Detect which cell encompasses the target text, then output its [X, Y] center coordinate. 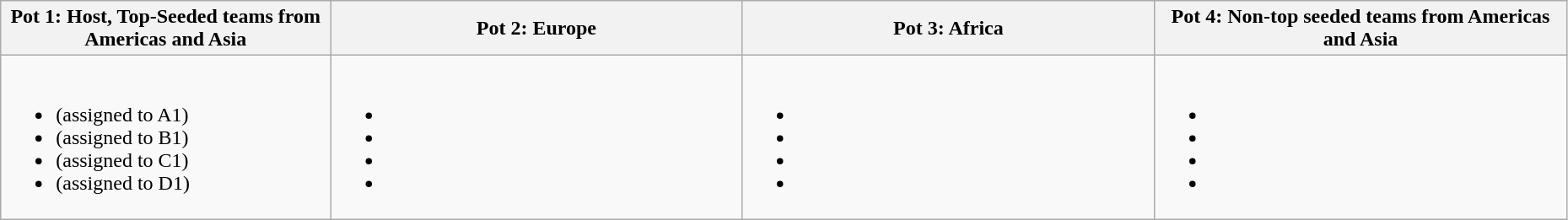
(assigned to A1) (assigned to B1) (assigned to C1) (assigned to D1) [165, 137]
Pot 4: Non-top seeded teams from Americas and Asia [1361, 29]
Pot 2: Europe [536, 29]
Pot 3: Africa [948, 29]
Pot 1: Host, Top-Seeded teams from Americas and Asia [165, 29]
